From the cell containing the given text, extract its center point as (x, y) coordinate. 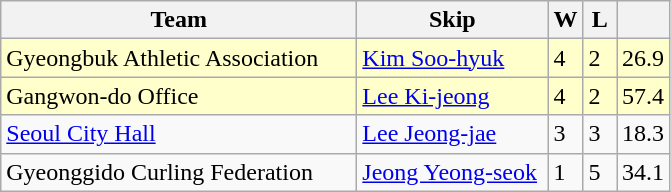
Lee Jeong-jae (452, 134)
Jeong Yeong-seok (452, 172)
Gangwon-do Office (179, 96)
34.1 (642, 172)
Seoul City Hall (179, 134)
1 (566, 172)
W (566, 20)
Team (179, 20)
Gyeonggido Curling Federation (179, 172)
26.9 (642, 58)
5 (600, 172)
57.4 (642, 96)
Lee Ki-jeong (452, 96)
Kim Soo-hyuk (452, 58)
L (600, 20)
Gyeongbuk Athletic Association (179, 58)
18.3 (642, 134)
Skip (452, 20)
